Pinpoint the cell where the given text exists, returning its [x, y] midpoint coordinate. 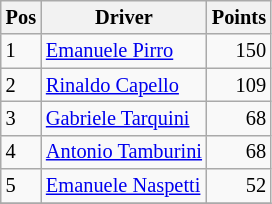
Driver [124, 17]
Antonio Tamburini [124, 152]
Pos [21, 17]
52 [239, 186]
Points [239, 17]
5 [21, 186]
Rinaldo Capello [124, 85]
1 [21, 51]
2 [21, 85]
Gabriele Tarquini [124, 118]
Emanuele Pirro [124, 51]
109 [239, 85]
150 [239, 51]
Emanuele Naspetti [124, 186]
4 [21, 152]
3 [21, 118]
